Capture the cell that displays the provided text and extract its (x, y) central coordinate. 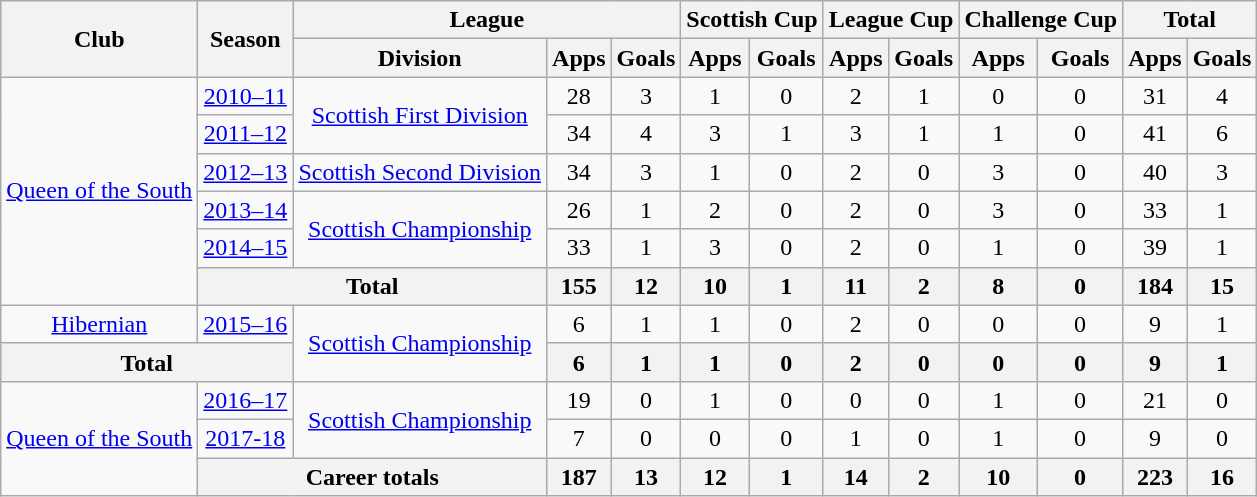
Challenge Cup (1041, 20)
2017-18 (246, 438)
2013–14 (246, 210)
16 (1222, 477)
Career totals (372, 477)
Division (420, 58)
2014–15 (246, 248)
Season (246, 39)
14 (856, 477)
2012–13 (246, 172)
26 (579, 210)
13 (646, 477)
League (487, 20)
28 (579, 96)
2011–12 (246, 134)
155 (579, 286)
League Cup (891, 20)
Scottish Cup (752, 20)
Scottish Second Division (420, 172)
2016–17 (246, 400)
Club (100, 39)
8 (998, 286)
40 (1155, 172)
41 (1155, 134)
184 (1155, 286)
187 (579, 477)
Hibernian (100, 324)
21 (1155, 400)
7 (579, 438)
223 (1155, 477)
Scottish First Division (420, 115)
19 (579, 400)
2015–16 (246, 324)
39 (1155, 248)
15 (1222, 286)
11 (856, 286)
2010–11 (246, 96)
31 (1155, 96)
